Return the (x, y) coordinate for the center point of the cell that contains the specified text.  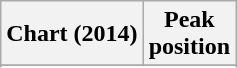
Chart (2014) (72, 34)
Peakposition (189, 34)
